Locate the cell with the specified text and output its (x, y) center coordinate. 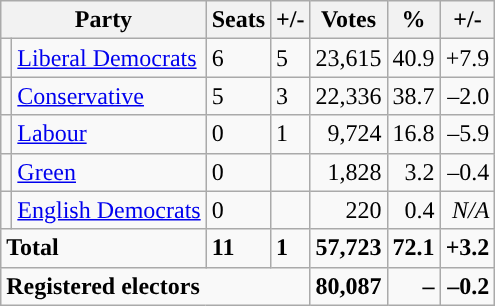
80,087 (348, 286)
16.8 (414, 134)
0.4 (414, 210)
3 (290, 96)
+7.9 (468, 58)
Conservative (109, 96)
Seats (238, 20)
+3.2 (468, 248)
57,723 (348, 248)
–0.4 (468, 172)
23,615 (348, 58)
1,828 (348, 172)
– (414, 286)
–2.0 (468, 96)
Total (104, 248)
–5.9 (468, 134)
22,336 (348, 96)
11 (238, 248)
Labour (109, 134)
% (414, 20)
Liberal Democrats (109, 58)
–0.2 (468, 286)
72.1 (414, 248)
6 (238, 58)
9,724 (348, 134)
40.9 (414, 58)
Registered electors (156, 286)
Party (104, 20)
English Democrats (109, 210)
38.7 (414, 96)
Votes (348, 20)
220 (348, 210)
Green (109, 172)
N/A (468, 210)
3.2 (414, 172)
